Extract the (X, Y) coordinate from the center of the cell holding the provided text.  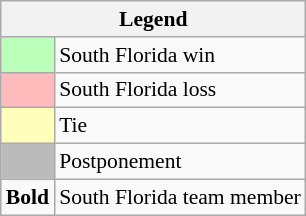
Legend (154, 19)
Bold (28, 197)
South Florida loss (180, 90)
Tie (180, 126)
Postponement (180, 162)
South Florida team member (180, 197)
South Florida win (180, 55)
